Output the [X, Y] coordinate of the center of the cell containing the given text.  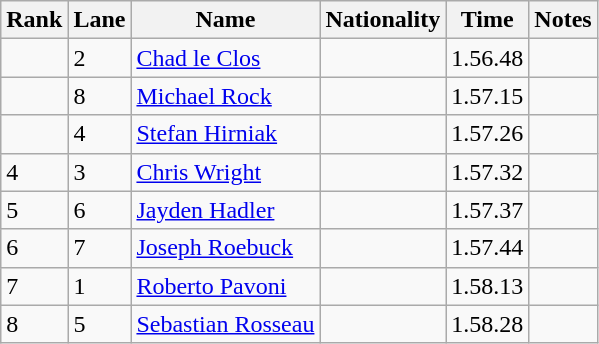
Rank [34, 20]
1.57.26 [488, 134]
1.57.37 [488, 210]
1.57.44 [488, 248]
Time [488, 20]
Lane [100, 20]
1 [100, 286]
Chad le Clos [226, 58]
1.57.32 [488, 172]
1.58.13 [488, 286]
Chris Wright [226, 172]
3 [100, 172]
Nationality [383, 20]
1.57.15 [488, 96]
1.58.28 [488, 324]
Sebastian Rosseau [226, 324]
Jayden Hadler [226, 210]
Notes [563, 20]
Joseph Roebuck [226, 248]
2 [100, 58]
Roberto Pavoni [226, 286]
1.56.48 [488, 58]
Stefan Hirniak [226, 134]
Michael Rock [226, 96]
Name [226, 20]
